Locate the cell with the specified text and output its (X, Y) center coordinate. 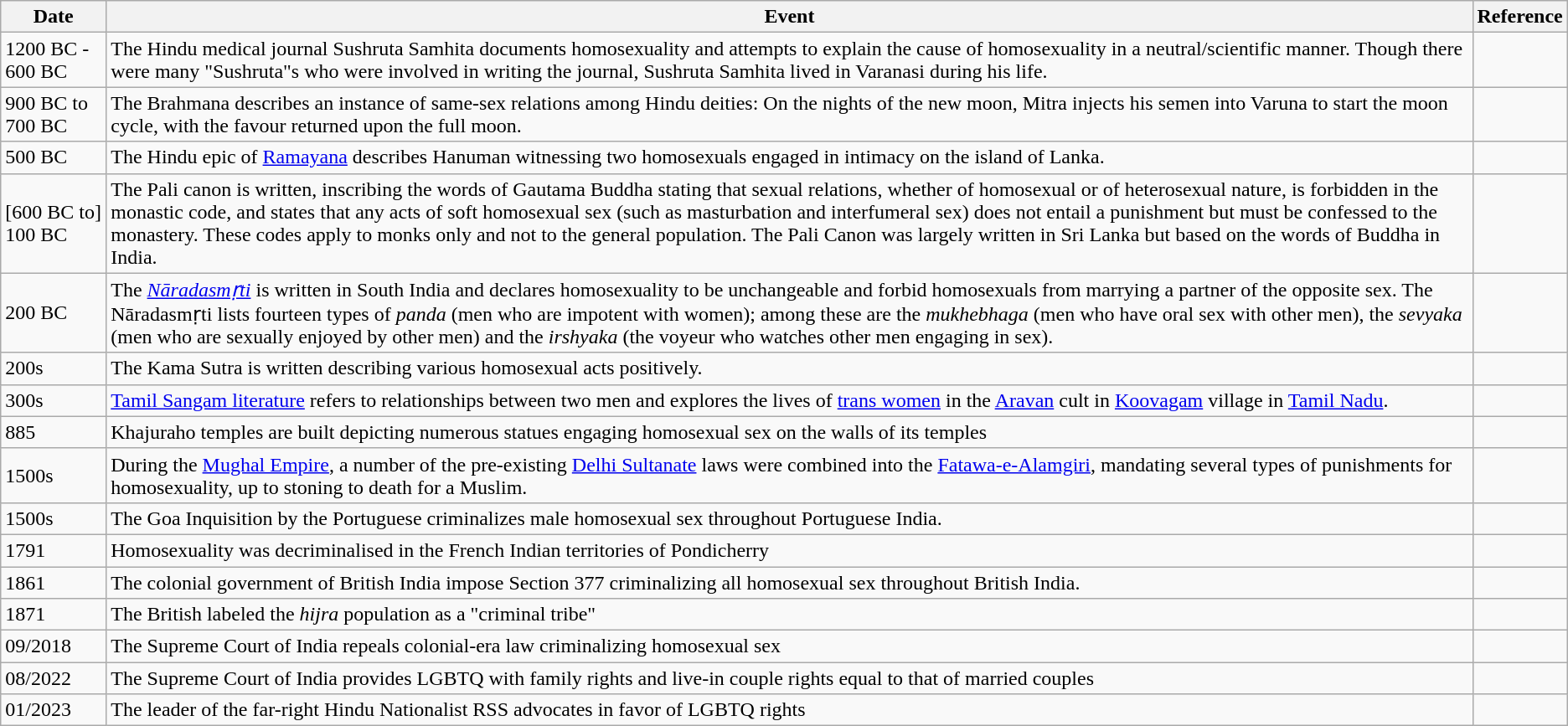
200 BC (54, 313)
The leader of the far-right Hindu Nationalist RSS advocates in favor of LGBTQ rights (789, 710)
Date (54, 17)
The colonial government of British India impose Section 377 criminalizing all homosexual sex throughout British India. (789, 582)
The British labeled the hijra population as a "criminal tribe" (789, 615)
The Supreme Court of India repeals colonial-era law criminalizing homosexual sex (789, 646)
[600 BC to] 100 BC (54, 223)
The Supreme Court of India provides LGBTQ with family rights and live-in couple rights equal to that of married couples (789, 678)
1861 (54, 582)
500 BC (54, 157)
1791 (54, 550)
900 BC to 700 BC (54, 114)
200s (54, 368)
Event (789, 17)
1200 BC - 600 BC (54, 60)
885 (54, 432)
The Hindu epic of Ramayana describes Hanuman witnessing two homosexuals engaged in intimacy on the island of Lanka. (789, 157)
01/2023 (54, 710)
09/2018 (54, 646)
Homosexuality was decriminalised in the French Indian territories of Pondicherry (789, 550)
300s (54, 400)
Khajuraho temples are built depicting numerous statues engaging homosexual sex on the walls of its temples (789, 432)
08/2022 (54, 678)
The Kama Sutra is written describing various homosexual acts positively. (789, 368)
Reference (1519, 17)
1871 (54, 615)
The Goa Inquisition by the Portuguese criminalizes male homosexual sex throughout Portuguese India. (789, 518)
